Extract the [X, Y] coordinate from the center of the cell holding the provided text.  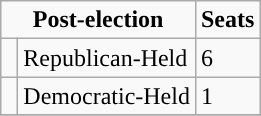
6 [227, 58]
Seats [227, 20]
Democratic-Held [107, 96]
Republican-Held [107, 58]
1 [227, 96]
Post-election [98, 20]
